From the cell containing the given text, extract its center point as [x, y] coordinate. 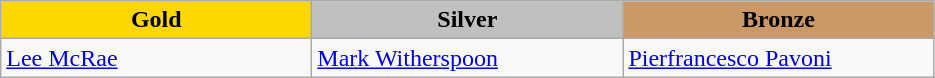
Pierfrancesco Pavoni [778, 58]
Gold [156, 20]
Lee McRae [156, 58]
Bronze [778, 20]
Mark Witherspoon [468, 58]
Silver [468, 20]
